For the text-containing cell, return its midpoint in (x, y) coordinate format. 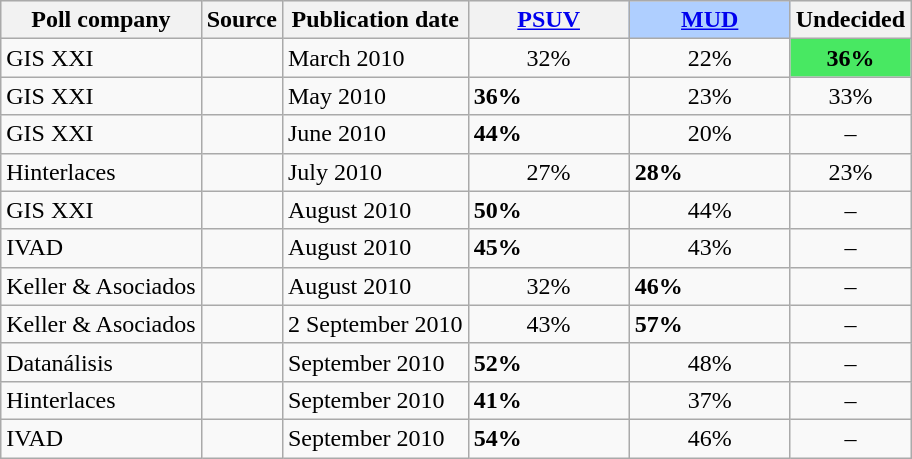
52% (548, 362)
50% (548, 210)
Poll company (101, 20)
Publication date (375, 20)
Datanálisis (101, 362)
June 2010 (375, 134)
July 2010 (375, 172)
33% (850, 96)
45% (548, 248)
March 2010 (375, 58)
MUD (710, 20)
May 2010 (375, 96)
20% (710, 134)
41% (548, 400)
Source (242, 20)
27% (548, 172)
37% (710, 400)
57% (710, 324)
54% (548, 438)
28% (710, 172)
2 September 2010 (375, 324)
PSUV (548, 20)
22% (710, 58)
48% (710, 362)
Undecided (850, 20)
